From the cell containing the given text, extract its center point as [x, y] coordinate. 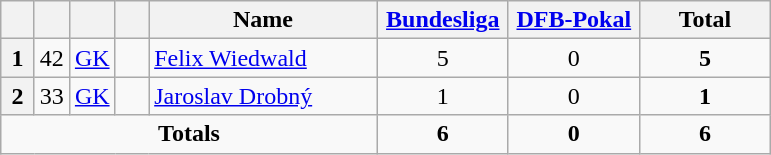
Totals [189, 134]
Bundesliga [442, 20]
Total [704, 20]
33 [52, 96]
Jaroslav Drobný [264, 96]
42 [52, 58]
Name [264, 20]
DFB-Pokal [574, 20]
2 [18, 96]
Felix Wiedwald [264, 58]
